Determine the [x, y] coordinate at the center of the cell enclosing the given text.  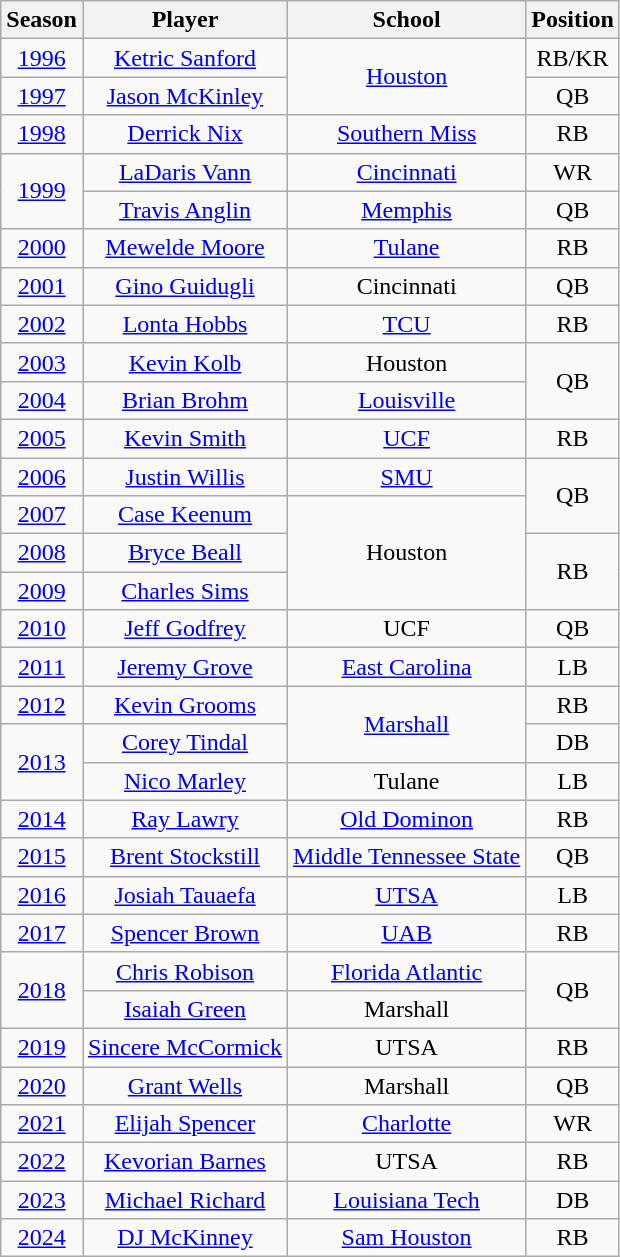
Justin Willis [184, 477]
Southern Miss [407, 134]
Middle Tennessee State [407, 857]
2006 [42, 477]
School [407, 20]
Derrick Nix [184, 134]
1996 [42, 58]
2003 [42, 362]
Chris Robison [184, 971]
Memphis [407, 210]
1997 [42, 96]
Travis Anglin [184, 210]
Kevorian Barnes [184, 1162]
2001 [42, 286]
2007 [42, 515]
Spencer Brown [184, 933]
2008 [42, 553]
2014 [42, 819]
2020 [42, 1085]
East Carolina [407, 667]
2012 [42, 705]
Player [184, 20]
2004 [42, 400]
Lonta Hobbs [184, 324]
2019 [42, 1047]
Ray Lawry [184, 819]
Brent Stockstill [184, 857]
Position [573, 20]
Nico Marley [184, 781]
Mewelde Moore [184, 248]
Kevin Grooms [184, 705]
Charles Sims [184, 591]
Season [42, 20]
Florida Atlantic [407, 971]
2022 [42, 1162]
2010 [42, 629]
Kevin Smith [184, 438]
2005 [42, 438]
2018 [42, 990]
Brian Brohm [184, 400]
2002 [42, 324]
DJ McKinney [184, 1238]
Isaiah Green [184, 1009]
SMU [407, 477]
Charlotte [407, 1124]
2017 [42, 933]
Ketric Sanford [184, 58]
UAB [407, 933]
Michael Richard [184, 1200]
2016 [42, 895]
Jeff Godfrey [184, 629]
Old Dominon [407, 819]
Sincere McCormick [184, 1047]
LaDaris Vann [184, 172]
Elijah Spencer [184, 1124]
Jason McKinley [184, 96]
Sam Houston [407, 1238]
Grant Wells [184, 1085]
2011 [42, 667]
2000 [42, 248]
2021 [42, 1124]
Gino Guidugli [184, 286]
Josiah Tauaefa [184, 895]
1999 [42, 191]
Corey Tindal [184, 743]
Jeremy Grove [184, 667]
2015 [42, 857]
Case Keenum [184, 515]
2023 [42, 1200]
TCU [407, 324]
RB/KR [573, 58]
Louisiana Tech [407, 1200]
Louisville [407, 400]
2013 [42, 762]
2024 [42, 1238]
2009 [42, 591]
Kevin Kolb [184, 362]
Bryce Beall [184, 553]
1998 [42, 134]
